Return the [X, Y] coordinate for the center point of the cell that contains the specified text.  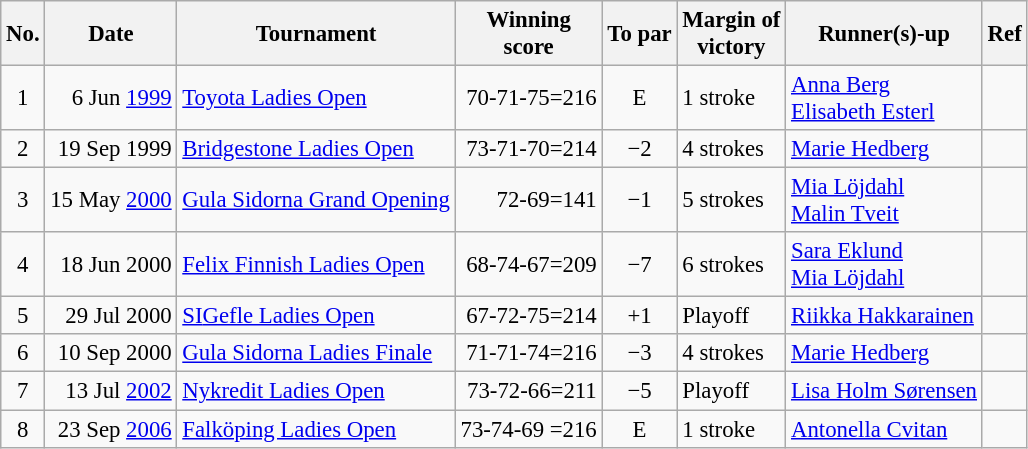
SIGefle Ladies Open [316, 316]
+1 [640, 316]
29 Jul 2000 [111, 316]
23 Sep 2006 [111, 429]
Winningscore [528, 34]
Ref [1004, 34]
4 [23, 264]
2 [23, 149]
5 [23, 316]
Falköping Ladies Open [316, 429]
Margin ofvictory [732, 34]
6 strokes [732, 264]
10 Sep 2000 [111, 353]
Gula Sidorna Grand Opening [316, 200]
Mia Löjdahl Malin Tveit [884, 200]
73-74-69 =216 [528, 429]
Gula Sidorna Ladies Finale [316, 353]
73-72-66=211 [528, 391]
To par [640, 34]
−2 [640, 149]
3 [23, 200]
6 [23, 353]
1 [23, 98]
73-71-70=214 [528, 149]
Felix Finnish Ladies Open [316, 264]
68-74-67=209 [528, 264]
19 Sep 1999 [111, 149]
No. [23, 34]
Runner(s)-up [884, 34]
67-72-75=214 [528, 316]
−3 [640, 353]
−5 [640, 391]
72-69=141 [528, 200]
Antonella Cvitan [884, 429]
71-71-74=216 [528, 353]
Lisa Holm Sørensen [884, 391]
5 strokes [732, 200]
Anna Berg Elisabeth Esterl [884, 98]
Date [111, 34]
−7 [640, 264]
7 [23, 391]
Bridgestone Ladies Open [316, 149]
Nykredit Ladies Open [316, 391]
70-71-75=216 [528, 98]
Toyota Ladies Open [316, 98]
Tournament [316, 34]
18 Jun 2000 [111, 264]
−1 [640, 200]
8 [23, 429]
6 Jun 1999 [111, 98]
Riikka Hakkarainen [884, 316]
15 May 2000 [111, 200]
13 Jul 2002 [111, 391]
Sara Eklund Mia Löjdahl [884, 264]
